Provide the [X, Y] coordinate of the cell's center where the given text is located.  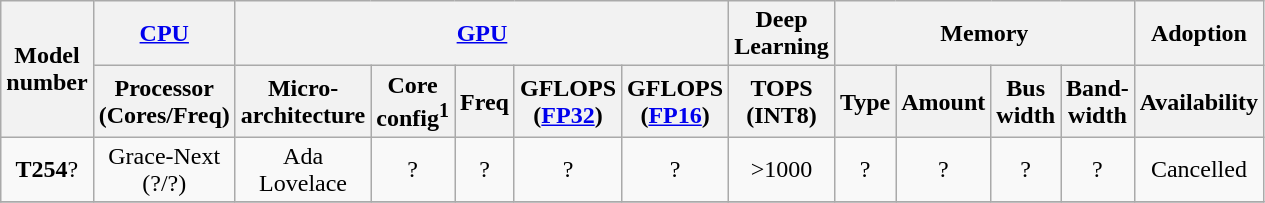
Freq [485, 102]
Band-width [1098, 102]
AdaLovelace [302, 170]
DeepLearning [782, 34]
Amount [944, 102]
Processor(Cores/Freq) [164, 102]
Buswidth [1026, 102]
GFLOPS(FP32) [568, 102]
Grace-Next(?/?) [164, 170]
TOPS(INT8) [782, 102]
GPU [482, 34]
Type [864, 102]
CPU [164, 34]
Adoption [1198, 34]
T254? [47, 170]
Cancelled [1198, 170]
Memory [984, 34]
GFLOPS(FP16) [676, 102]
Modelnumber [47, 70]
Availability [1198, 102]
>1000 [782, 170]
Coreconfig1 [413, 102]
Micro-architecture [302, 102]
